Find where the given text appears and provide that cell's center as (x, y) coordinate. 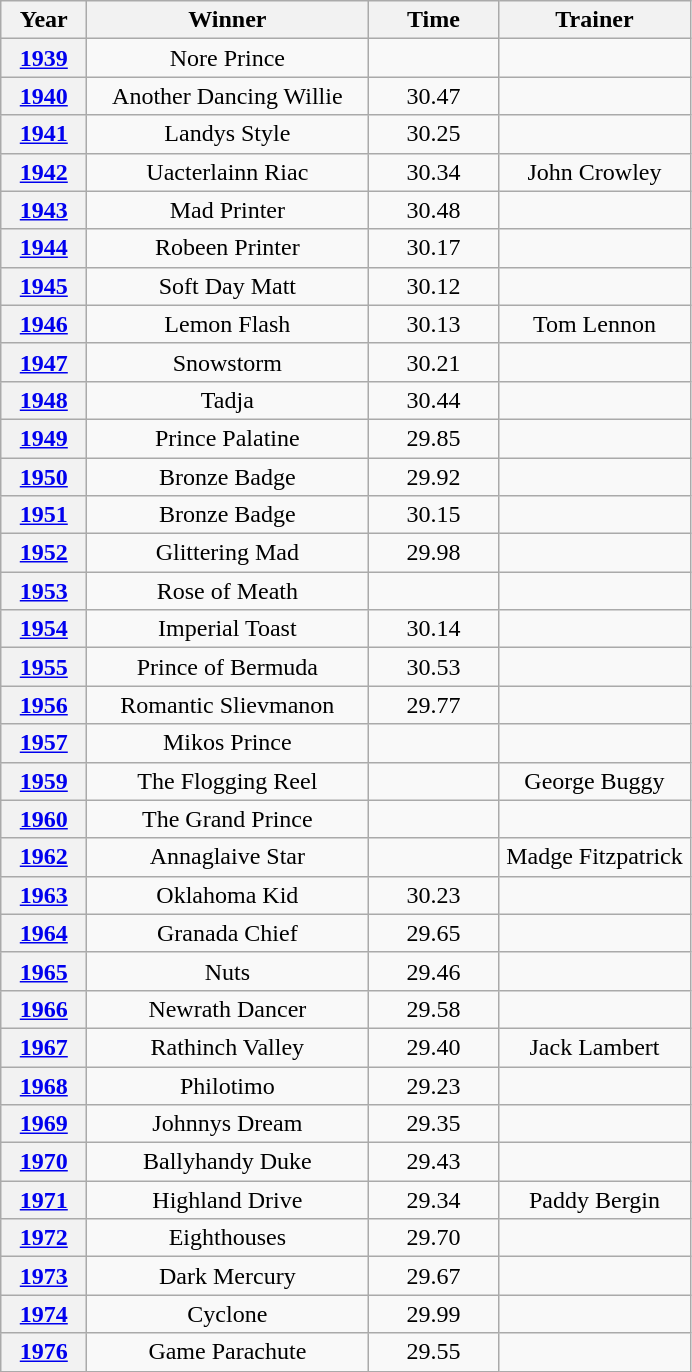
1946 (44, 324)
1942 (44, 172)
29.55 (434, 1352)
The Grand Prince (228, 819)
Granada Chief (228, 933)
Landys Style (228, 134)
Another Dancing Willie (228, 96)
1967 (44, 1047)
29.43 (434, 1162)
Trainer (594, 20)
29.34 (434, 1200)
Mikos Prince (228, 743)
30.21 (434, 362)
Mad Printer (228, 210)
Soft Day Matt (228, 286)
Jack Lambert (594, 1047)
Newrath Dancer (228, 1009)
1963 (44, 895)
Annaglaive Star (228, 857)
30.48 (434, 210)
30.34 (434, 172)
1954 (44, 629)
Tom Lennon (594, 324)
29.23 (434, 1085)
Uacterlainn Riac (228, 172)
1971 (44, 1200)
1939 (44, 58)
29.98 (434, 553)
29.70 (434, 1238)
1945 (44, 286)
John Crowley (594, 172)
Winner (228, 20)
1947 (44, 362)
1955 (44, 667)
1956 (44, 705)
Eighthouses (228, 1238)
1968 (44, 1085)
Tadja (228, 400)
30.25 (434, 134)
29.58 (434, 1009)
1950 (44, 477)
1962 (44, 857)
Philotimo (228, 1085)
Rose of Meath (228, 591)
Game Parachute (228, 1352)
1941 (44, 134)
Nuts (228, 971)
1969 (44, 1124)
30.53 (434, 667)
29.99 (434, 1314)
1944 (44, 248)
1949 (44, 438)
29.77 (434, 705)
1940 (44, 96)
29.85 (434, 438)
30.23 (434, 895)
Snowstorm (228, 362)
Year (44, 20)
1948 (44, 400)
1957 (44, 743)
1953 (44, 591)
1976 (44, 1352)
30.12 (434, 286)
George Buggy (594, 781)
30.47 (434, 96)
29.40 (434, 1047)
The Flogging Reel (228, 781)
Ballyhandy Duke (228, 1162)
29.46 (434, 971)
Robeen Printer (228, 248)
Rathinch Valley (228, 1047)
30.13 (434, 324)
Time (434, 20)
30.17 (434, 248)
1952 (44, 553)
1951 (44, 515)
1965 (44, 971)
Madge Fitzpatrick (594, 857)
Romantic Slievmanon (228, 705)
1964 (44, 933)
Dark Mercury (228, 1276)
1959 (44, 781)
1943 (44, 210)
Prince of Bermuda (228, 667)
Paddy Bergin (594, 1200)
1960 (44, 819)
Glittering Mad (228, 553)
29.67 (434, 1276)
Nore Prince (228, 58)
29.35 (434, 1124)
30.14 (434, 629)
1973 (44, 1276)
Oklahoma Kid (228, 895)
Highland Drive (228, 1200)
Lemon Flash (228, 324)
1966 (44, 1009)
30.15 (434, 515)
1970 (44, 1162)
1972 (44, 1238)
1974 (44, 1314)
29.92 (434, 477)
Cyclone (228, 1314)
29.65 (434, 933)
Prince Palatine (228, 438)
Johnnys Dream (228, 1124)
30.44 (434, 400)
Imperial Toast (228, 629)
